Capture the cell that displays the provided text and extract its (x, y) central coordinate. 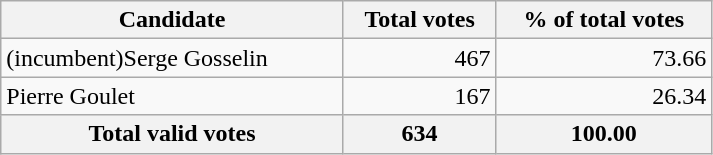
(incumbent)Serge Gosselin (172, 58)
26.34 (604, 96)
Pierre Goulet (172, 96)
Total votes (420, 20)
Candidate (172, 20)
73.66 (604, 58)
634 (420, 134)
167 (420, 96)
467 (420, 58)
% of total votes (604, 20)
Total valid votes (172, 134)
100.00 (604, 134)
